Search for the cell housing the specified text and yield its (X, Y) center coordinate. 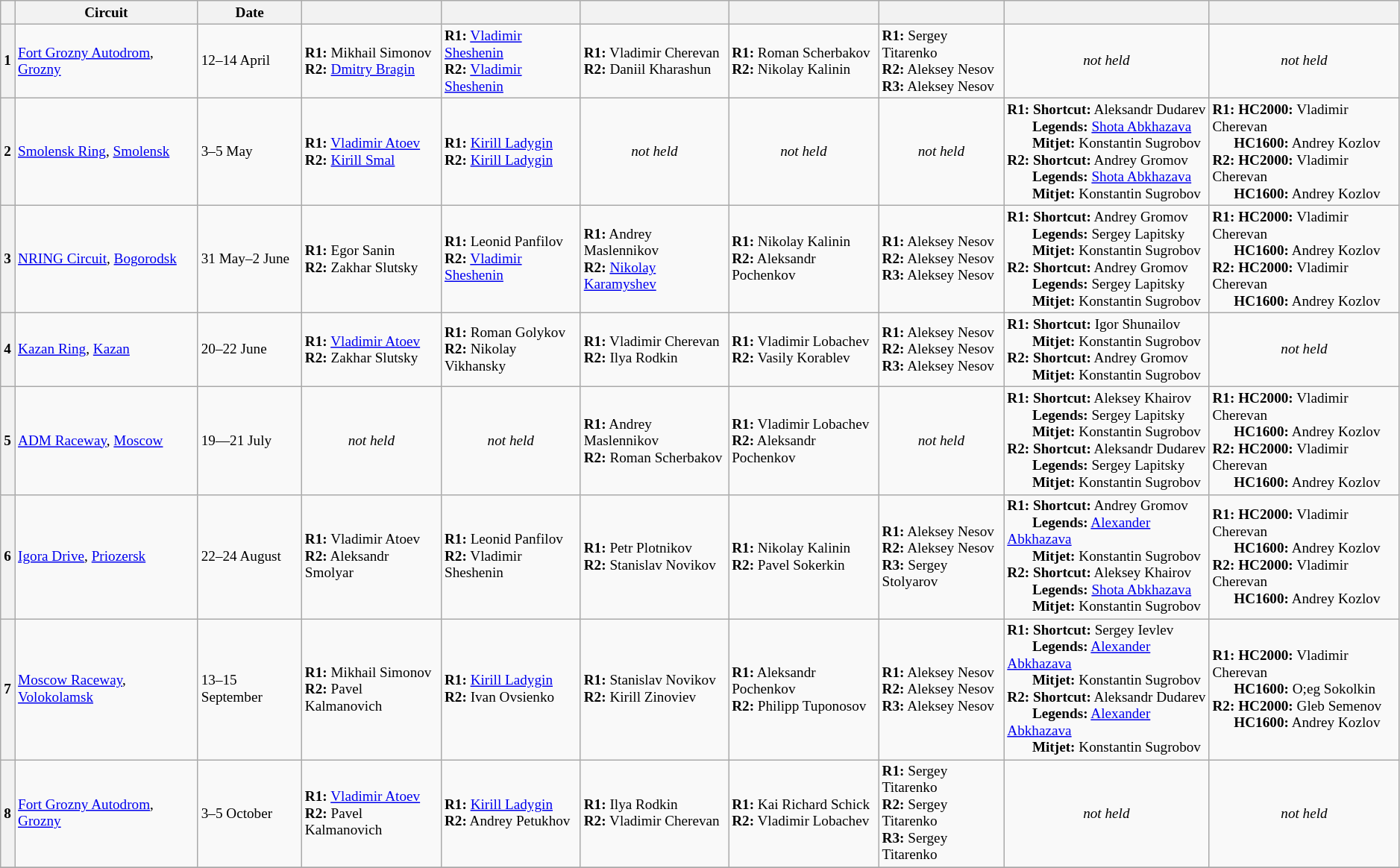
R1: Sergey TitarenkoR2: Sergey TitarenkoR3: Sergey Titarenko (941, 814)
R1: Kai Richard SchickR2: Vladimir Lobachev (804, 814)
12–14 April (249, 61)
NRING Circuit, Bogorodsk (107, 259)
R1: Andrey MaslennikovR2: Roman Scherbakov (654, 441)
Smolensk Ring, Smolensk (107, 151)
13–15 September (249, 689)
R1: Mikhail SimonovR2: Pavel Kalmanovich (371, 689)
3–5 May (249, 151)
R1: Roman GolykovR2: Nikolay Vikhansky (510, 350)
R1: Vladimir LobachevR2: Vasily Korablev (804, 350)
R1: Petr PlotnikovR2: Stanislav Novikov (654, 556)
R1: Vladimir AtoevR2: Zakhar Slutsky (371, 350)
R1: Vladimir CherevanR2: Ilya Rodkin (654, 350)
R1: Ilya RodkinR2: Vladimir Cherevan (654, 814)
20–22 June (249, 350)
R1: Vladimir AtoevR2: Kirill Smal (371, 151)
6 (7, 556)
R1: Roman ScherbakovR2: Nikolay Kalinin (804, 61)
R1: Kirill LadyginR2: Andrey Petukhov (510, 814)
R1: Andrey MaslennikovR2: Nikolay Karamyshev (654, 259)
Date (249, 13)
8 (7, 814)
R1: Kirill LadyginR2: Ivan Ovsienko (510, 689)
Igora Drive, Priozersk (107, 556)
R1: Egor SaninR2: Zakhar Slutsky (371, 259)
R1: Aleksandr PochenkovR2: Philipp Tuponosov (804, 689)
R1: Aleksey NesovR2: Aleksey NesovR3: Sergey Stolyarov (941, 556)
R1: Nikolay KalininR2: Pavel Sokerkin (804, 556)
31 May–2 June (249, 259)
Kazan Ring, Kazan (107, 350)
4 (7, 350)
7 (7, 689)
R1: Vladimir AtoevR2: Aleksandr Smolyar (371, 556)
Moscow Raceway, Volokolamsk (107, 689)
ADM Raceway, Moscow (107, 441)
R1: Kirill LadyginR2: Kirill Ladygin (510, 151)
R1: Vladimir AtoevR2: Pavel Kalmanovich (371, 814)
R1: HC2000: Vladimir Cherevan HC1600: O;eg SokolkinR2: HC2000: Gleb Semenov HC1600: Andrey Kozlov (1304, 689)
R1: Nikolay Kalinin R2: Aleksandr Pochenkov (804, 259)
R1: Shortcut: Igor Shunailov Mitjet: Konstantin SugrobovR2: Shortcut: Andrey Gromov Mitjet: Konstantin Sugrobov (1107, 350)
R1: Vladimir CherevanR2: Daniil Kharashun (654, 61)
5 (7, 441)
3–5 October (249, 814)
R1: Sergey TitarenkoR2: Aleksey NesovR3: Aleksey Nesov (941, 61)
3 (7, 259)
R1: Stanislav NovikovR2: Kirill Zinoviev (654, 689)
Circuit (107, 13)
22–24 August (249, 556)
R1: Vladimir LobachevR2: Aleksandr Pochenkov (804, 441)
1 (7, 61)
R1: Vladimir ShesheninR2: Vladimir Sheshenin (510, 61)
R1: Mikhail SimonovR2: Dmitry Bragin (371, 61)
19—21 July (249, 441)
2 (7, 151)
